Determine the [x, y] coordinate at the center of the cell enclosing the given text.  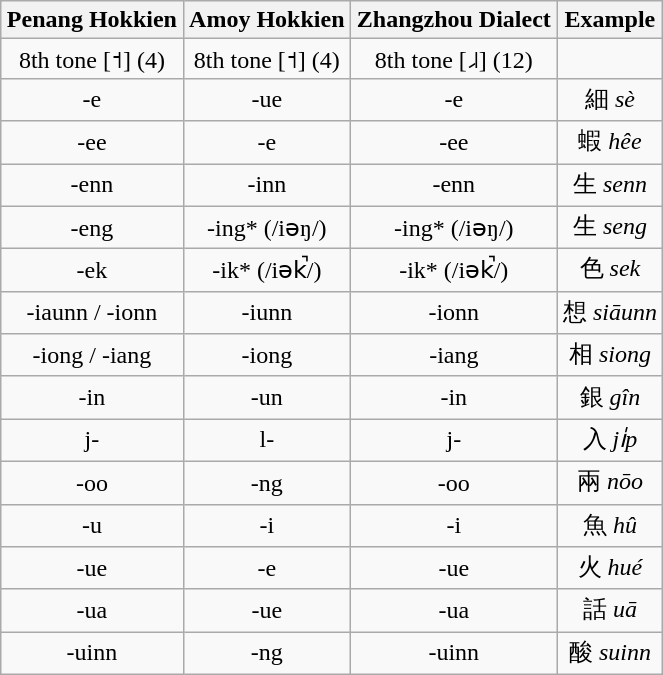
相 siong [610, 356]
-iong / -iang [92, 356]
-eng [92, 228]
蝦 hêe [610, 142]
魚 hû [610, 526]
-inn [267, 186]
火 hué [610, 568]
色 sek [610, 270]
-iaunn / -ionn [92, 312]
銀 gîn [610, 398]
Example [610, 20]
Zhangzhou Dialect [454, 20]
-iunn [267, 312]
-un [267, 398]
-ek [92, 270]
l- [267, 440]
-ionn [454, 312]
酸 suinn [610, 654]
生 senn [610, 186]
入 ji̍p [610, 440]
-iang [454, 356]
話 uā [610, 610]
細 sè [610, 100]
兩 nōo [610, 482]
想 siāunn [610, 312]
Amoy Hokkien [267, 20]
Penang Hokkien [92, 20]
生 seng [610, 228]
8th tone [˩˨] (12) [454, 59]
-u [92, 526]
-iong [267, 356]
